Output the (X, Y) coordinate of the center of the cell containing the given text.  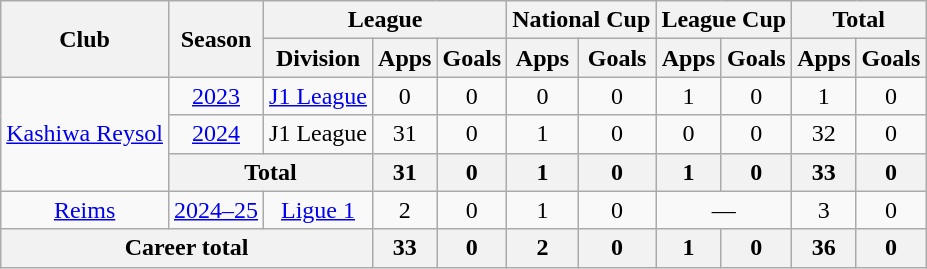
— (724, 210)
League Cup (724, 20)
League (386, 20)
Club (85, 39)
National Cup (582, 20)
Season (216, 39)
32 (824, 134)
2023 (216, 96)
Career total (187, 248)
Kashiwa Reysol (85, 134)
2024–25 (216, 210)
Ligue 1 (318, 210)
3 (824, 210)
36 (824, 248)
Division (318, 58)
Reims (85, 210)
2024 (216, 134)
